Scan for the cell matching the given text and deliver its (X, Y) coordinate at center. 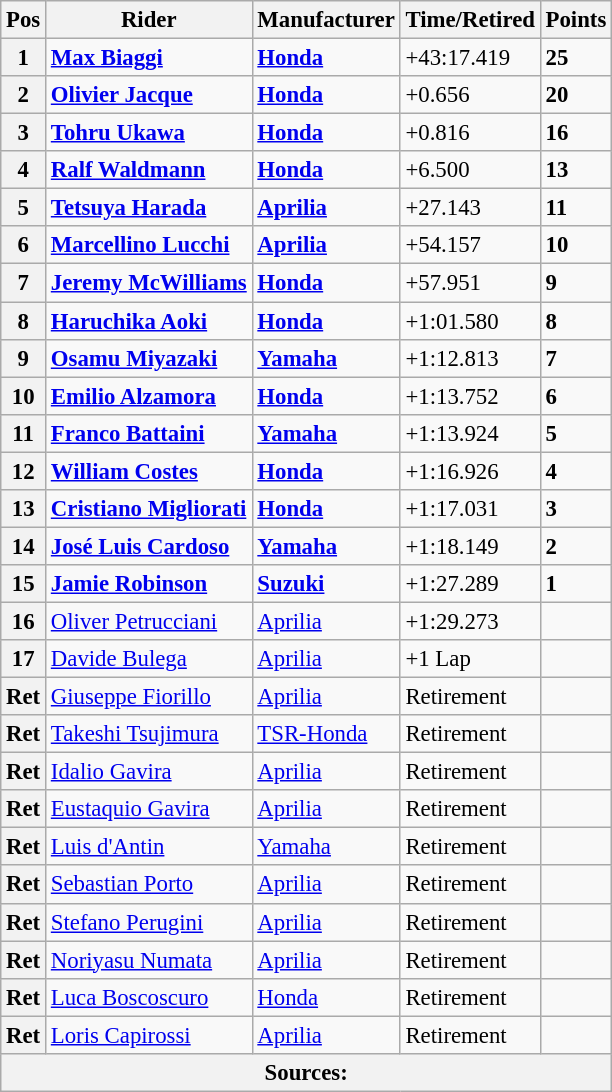
Rider (150, 20)
+1 Lap (470, 659)
Takeshi Tsujimura (150, 734)
Noriyasu Numata (150, 960)
Giuseppe Fiorillo (150, 697)
Suzuki (326, 584)
Franco Battaini (150, 433)
12 (24, 471)
+54.157 (470, 245)
Jeremy McWilliams (150, 283)
Jamie Robinson (150, 584)
+1:18.149 (470, 546)
Time/Retired (470, 20)
Tetsuya Harada (150, 208)
Ralf Waldmann (150, 170)
+1:01.580 (470, 321)
Olivier Jacque (150, 95)
+1:16.926 (470, 471)
Luca Boscoscuro (150, 997)
TSR-Honda (326, 734)
Emilio Alzamora (150, 396)
Eustaquio Gavira (150, 809)
+1:13.924 (470, 433)
Points (576, 20)
+0.656 (470, 95)
+1:27.289 (470, 584)
Manufacturer (326, 20)
Luis d'Antin (150, 847)
20 (576, 95)
25 (576, 58)
14 (24, 546)
Pos (24, 20)
Stefano Perugini (150, 922)
Marcellino Lucchi (150, 245)
+1:12.813 (470, 358)
+1:13.752 (470, 396)
+43:17.419 (470, 58)
Oliver Petrucciani (150, 621)
William Costes (150, 471)
+0.816 (470, 133)
Haruchika Aoki (150, 321)
+1:17.031 (470, 509)
Idalio Gavira (150, 772)
15 (24, 584)
Osamu Miyazaki (150, 358)
Sebastian Porto (150, 885)
Cristiano Migliorati (150, 509)
Sources: (306, 1073)
José Luis Cardoso (150, 546)
Loris Capirossi (150, 1035)
+1:29.273 (470, 621)
Davide Bulega (150, 659)
+6.500 (470, 170)
Max Biaggi (150, 58)
Tohru Ukawa (150, 133)
+57.951 (470, 283)
17 (24, 659)
+27.143 (470, 208)
